Locate the cell with the specified text and output its (X, Y) center coordinate. 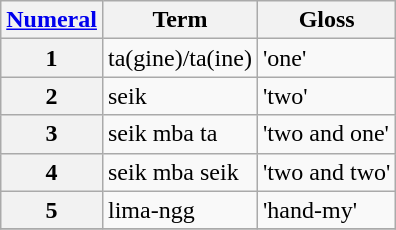
'hand-my' (326, 210)
seik (180, 96)
lima-ngg (180, 210)
'two' (326, 96)
'two and one' (326, 134)
Gloss (326, 20)
3 (52, 134)
1 (52, 58)
Term (180, 20)
4 (52, 172)
Numeral (52, 20)
'two and two' (326, 172)
ta(gine)/ta(ine) (180, 58)
'one' (326, 58)
2 (52, 96)
seik mba ta (180, 134)
seik mba seik (180, 172)
5 (52, 210)
